Determine the [x, y] coordinate at the center of the cell enclosing the given text.  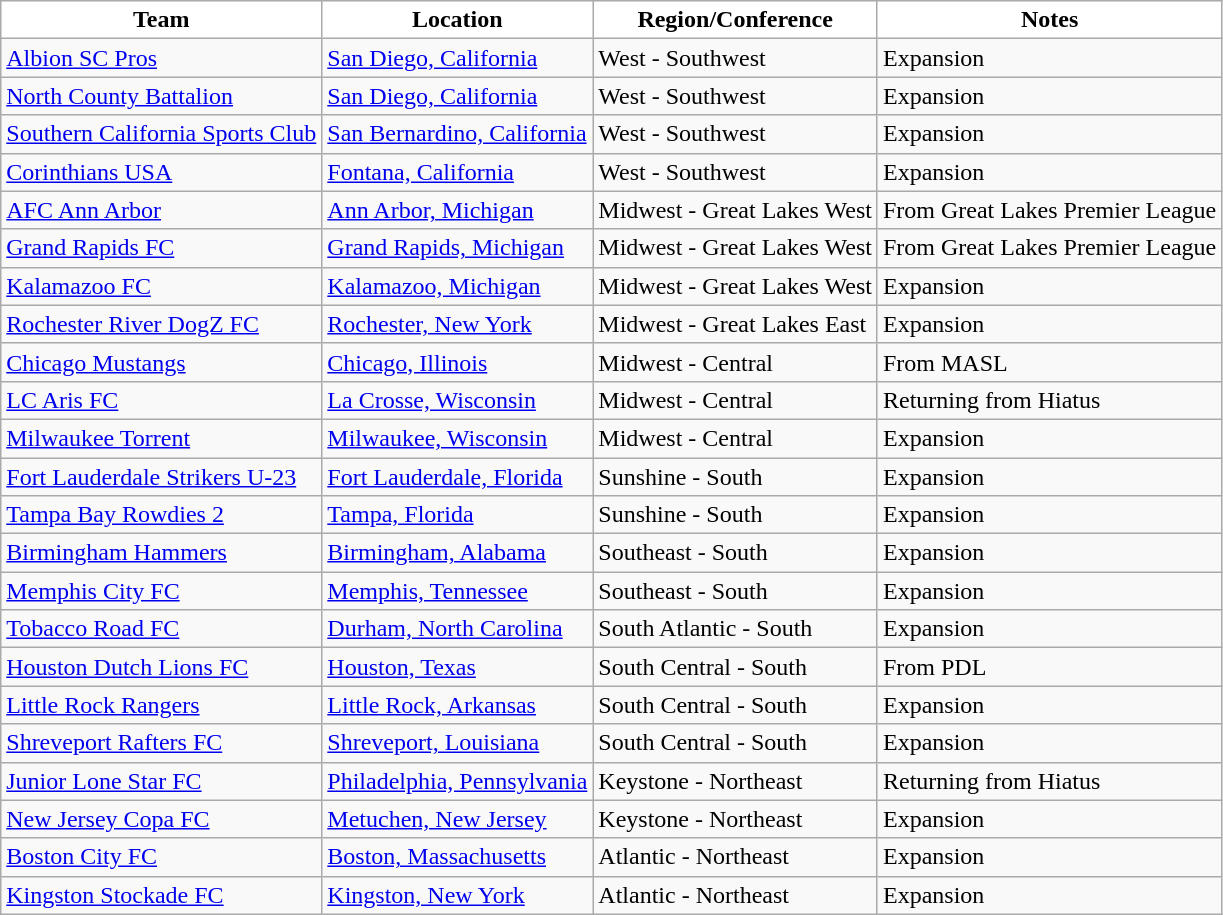
Corinthians USA [162, 172]
San Bernardino, California [458, 134]
Boston, Massachusetts [458, 857]
Durham, North Carolina [458, 629]
Metuchen, New Jersey [458, 819]
South Atlantic - South [736, 629]
Grand Rapids FC [162, 248]
Philadelphia, Pennsylvania [458, 781]
Notes [1049, 20]
Kalamazoo, Michigan [458, 286]
Tampa Bay Rowdies 2 [162, 515]
Memphis City FC [162, 591]
North County Battalion [162, 96]
Fort Lauderdale Strikers U-23 [162, 477]
New Jersey Copa FC [162, 819]
Birmingham, Alabama [458, 553]
From PDL [1049, 667]
Junior Lone Star FC [162, 781]
Tobacco Road FC [162, 629]
Kalamazoo FC [162, 286]
Boston City FC [162, 857]
Chicago, Illinois [458, 362]
Rochester, New York [458, 324]
From MASL [1049, 362]
Fontana, California [458, 172]
Birmingham Hammers [162, 553]
Shreveport Rafters FC [162, 743]
Little Rock, Arkansas [458, 705]
Location [458, 20]
Albion SC Pros [162, 58]
Milwaukee Torrent [162, 438]
Tampa, Florida [458, 515]
Grand Rapids, Michigan [458, 248]
Milwaukee, Wisconsin [458, 438]
AFC Ann Arbor [162, 210]
Rochester River DogZ FC [162, 324]
Kingston, New York [458, 895]
Midwest - Great Lakes East [736, 324]
Memphis, Tennessee [458, 591]
Shreveport, Louisiana [458, 743]
LC Aris FC [162, 400]
Region/Conference [736, 20]
Chicago Mustangs [162, 362]
Kingston Stockade FC [162, 895]
Team [162, 20]
Fort Lauderdale, Florida [458, 477]
La Crosse, Wisconsin [458, 400]
Little Rock Rangers [162, 705]
Ann Arbor, Michigan [458, 210]
Houston, Texas [458, 667]
Southern California Sports Club [162, 134]
Houston Dutch Lions FC [162, 667]
